Capture the cell that displays the provided text and extract its [X, Y] central coordinate. 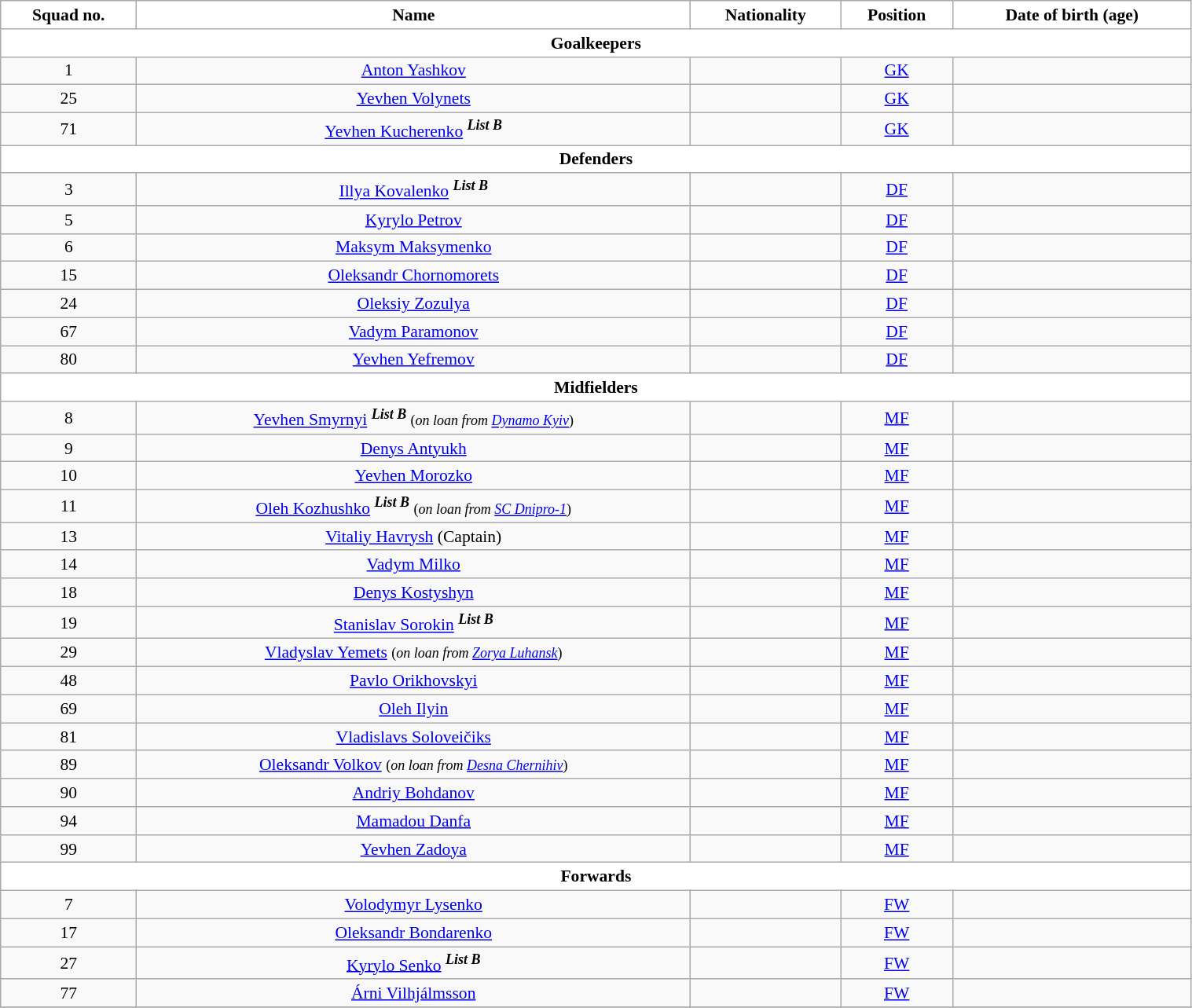
10 [69, 476]
Midfielders [596, 388]
8 [69, 418]
48 [69, 681]
Maksym Maksymenko [413, 248]
Name [413, 15]
Vitaliy Havrysh (Captain) [413, 537]
Nationality [765, 15]
94 [69, 821]
67 [69, 332]
90 [69, 793]
Yevhen Smyrnyi List B (on loan from Dynamo Kyiv) [413, 418]
Illya Kovalenko List B [413, 190]
Vadym Milko [413, 565]
Oleksandr Chornomorets [413, 276]
27 [69, 963]
Vladyslav Yemets (on loan from Zorya Luhansk) [413, 653]
25 [69, 99]
15 [69, 276]
Denys Kostyshyn [413, 592]
Oleh Ilyin [413, 709]
Vadym Paramonov [413, 332]
Date of birth (age) [1072, 15]
5 [69, 220]
Oleksandr Bondarenko [413, 933]
6 [69, 248]
Squad no. [69, 15]
Denys Antyukh [413, 449]
Yevhen Morozko [413, 476]
89 [69, 765]
81 [69, 737]
71 [69, 129]
77 [69, 994]
Yevhen Yefremov [413, 360]
Yevhen Zadoya [413, 849]
7 [69, 905]
14 [69, 565]
Mamadou Danfa [413, 821]
Goalkeepers [596, 43]
Vladislavs Soloveičiks [413, 737]
99 [69, 849]
Kyrylo Senko List B [413, 963]
18 [69, 592]
Forwards [596, 877]
29 [69, 653]
Oleksiy Zozulya [413, 304]
Stanislav Sorokin List B [413, 622]
Kyrylo Petrov [413, 220]
24 [69, 304]
Árni Vilhjálmsson [413, 994]
Defenders [596, 159]
Oleksandr Volkov (on loan from Desna Chernihiv) [413, 765]
Yevhen Kucherenko List B [413, 129]
69 [69, 709]
Pavlo Orikhovskyi [413, 681]
19 [69, 622]
9 [69, 449]
3 [69, 190]
Position [897, 15]
Oleh Kozhushko List B (on loan from SC Dnipro-1) [413, 506]
13 [69, 537]
11 [69, 506]
Andriy Bohdanov [413, 793]
1 [69, 71]
17 [69, 933]
Anton Yashkov [413, 71]
Volodymyr Lysenko [413, 905]
80 [69, 360]
Yevhen Volynets [413, 99]
